Output the (X, Y) coordinate of the center of the cell containing the given text.  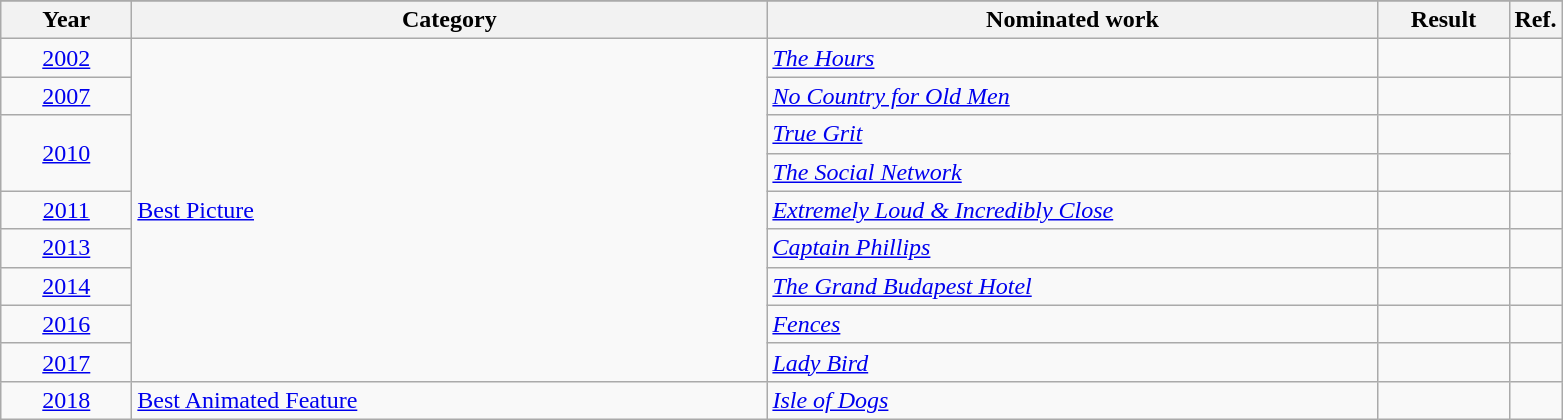
2018 (66, 400)
Year (66, 20)
Isle of Dogs (1072, 400)
2011 (66, 210)
Result (1444, 20)
Best Picture (450, 210)
Nominated work (1072, 20)
Category (450, 20)
The Grand Budapest Hotel (1072, 286)
2014 (66, 286)
Lady Bird (1072, 362)
2010 (66, 153)
Fences (1072, 324)
No Country for Old Men (1072, 96)
2013 (66, 248)
The Social Network (1072, 172)
The Hours (1072, 58)
2017 (66, 362)
Captain Phillips (1072, 248)
True Grit (1072, 134)
Ref. (1536, 20)
2002 (66, 58)
2007 (66, 96)
2016 (66, 324)
Extremely Loud & Incredibly Close (1072, 210)
Best Animated Feature (450, 400)
